Determine the (x, y) coordinate at the center of the cell enclosing the given text.  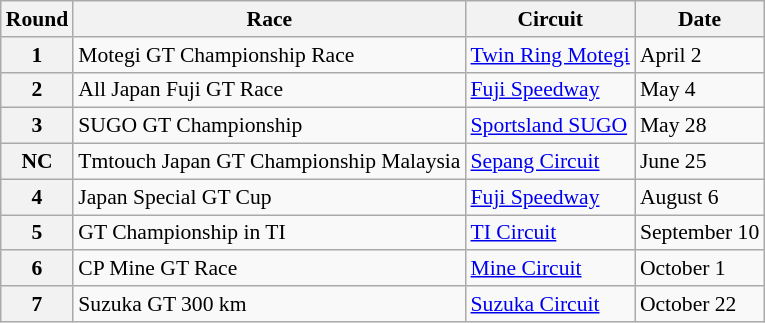
September 10 (700, 233)
6 (38, 269)
May 4 (700, 90)
3 (38, 126)
SUGO GT Championship (269, 126)
Tmtouch Japan GT Championship Malaysia (269, 162)
Sportsland SUGO (550, 126)
4 (38, 197)
CP Mine GT Race (269, 269)
GT Championship in TI (269, 233)
October 1 (700, 269)
Sepang Circuit (550, 162)
October 22 (700, 304)
7 (38, 304)
TI Circuit (550, 233)
Suzuka Circuit (550, 304)
Date (700, 19)
May 28 (700, 126)
All Japan Fuji GT Race (269, 90)
Circuit (550, 19)
April 2 (700, 55)
5 (38, 233)
Race (269, 19)
2 (38, 90)
Round (38, 19)
Suzuka GT 300 km (269, 304)
August 6 (700, 197)
Mine Circuit (550, 269)
June 25 (700, 162)
1 (38, 55)
Motegi GT Championship Race (269, 55)
Japan Special GT Cup (269, 197)
Twin Ring Motegi (550, 55)
NC (38, 162)
